Provide the [X, Y] coordinate of the cell's center where the given text is located.  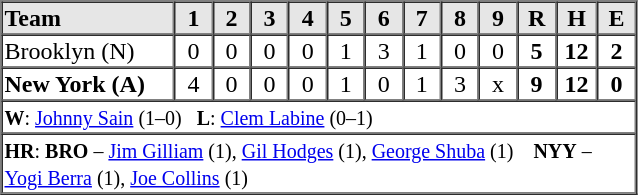
6 [384, 18]
E [616, 18]
Team [88, 18]
H [576, 18]
7 [422, 18]
8 [460, 18]
R [536, 18]
W: Johnny Sain (1–0) L: Clem Labine (0–1) [319, 116]
New York (A) [88, 84]
Brooklyn (N) [88, 50]
HR: BRO – Jim Gilliam (1), Gil Hodges (1), George Shuba (1) NYY – Yogi Berra (1), Joe Collins (1) [319, 164]
x [498, 84]
